Pinpoint the cell where the given text exists, returning its [X, Y] midpoint coordinate. 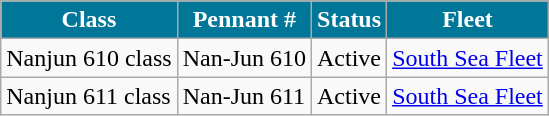
Nanjun 611 class [89, 96]
Status [350, 20]
Nanjun 610 class [89, 58]
Nan-Jun 610 [244, 58]
Nan-Jun 611 [244, 96]
Fleet [468, 20]
Pennant # [244, 20]
Class [89, 20]
